Search for the cell housing the specified text and yield its (x, y) center coordinate. 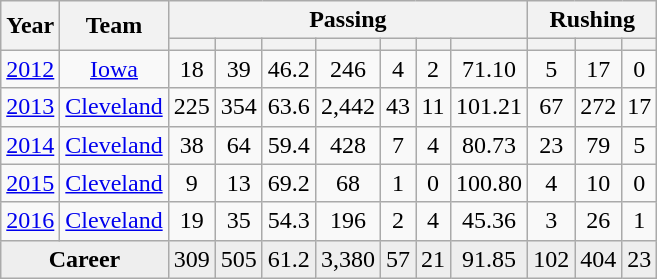
Career (84, 259)
Team (114, 26)
38 (192, 145)
246 (348, 69)
2014 (30, 145)
10 (598, 183)
46.2 (288, 69)
3,380 (348, 259)
2,442 (348, 107)
7 (398, 145)
59.4 (288, 145)
2013 (30, 107)
505 (238, 259)
67 (552, 107)
26 (598, 221)
61.2 (288, 259)
69.2 (288, 183)
Rushing (592, 20)
21 (434, 259)
43 (398, 107)
91.85 (490, 259)
71.10 (490, 69)
196 (348, 221)
272 (598, 107)
Year (30, 26)
3 (552, 221)
404 (598, 259)
18 (192, 69)
2015 (30, 183)
63.6 (288, 107)
45.36 (490, 221)
80.73 (490, 145)
100.80 (490, 183)
101.21 (490, 107)
35 (238, 221)
102 (552, 259)
11 (434, 107)
13 (238, 183)
68 (348, 183)
309 (192, 259)
9 (192, 183)
354 (238, 107)
Passing (348, 20)
19 (192, 221)
39 (238, 69)
64 (238, 145)
2012 (30, 69)
428 (348, 145)
Iowa (114, 69)
2016 (30, 221)
54.3 (288, 221)
225 (192, 107)
57 (398, 259)
79 (598, 145)
